Capture the cell that displays the provided text and extract its (x, y) central coordinate. 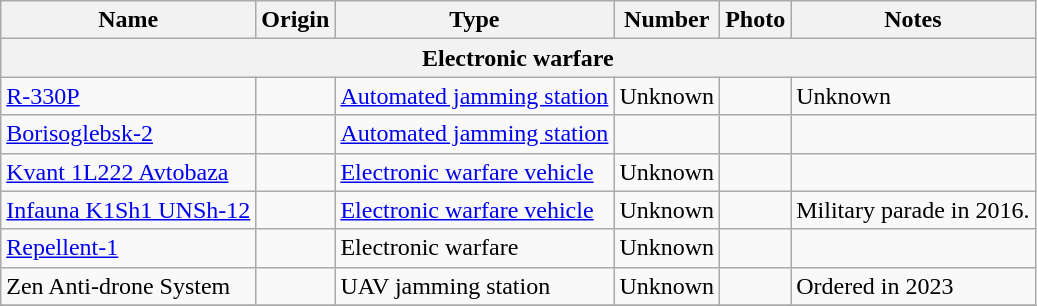
Infauna K1Sh1 UNSh-12 (128, 210)
Kvant 1L222 Avtobaza (128, 172)
Notes (913, 20)
Name (128, 20)
Origin (296, 20)
R-330P (128, 96)
Number (667, 20)
Zen Anti-drone System (128, 286)
Borisoglebsk-2 (128, 134)
UAV jamming station (474, 286)
Military parade in 2016. (913, 210)
Type (474, 20)
Repellent-1 (128, 248)
Ordered in 2023 (913, 286)
Photo (756, 20)
